Search for the cell housing the specified text and yield its (X, Y) center coordinate. 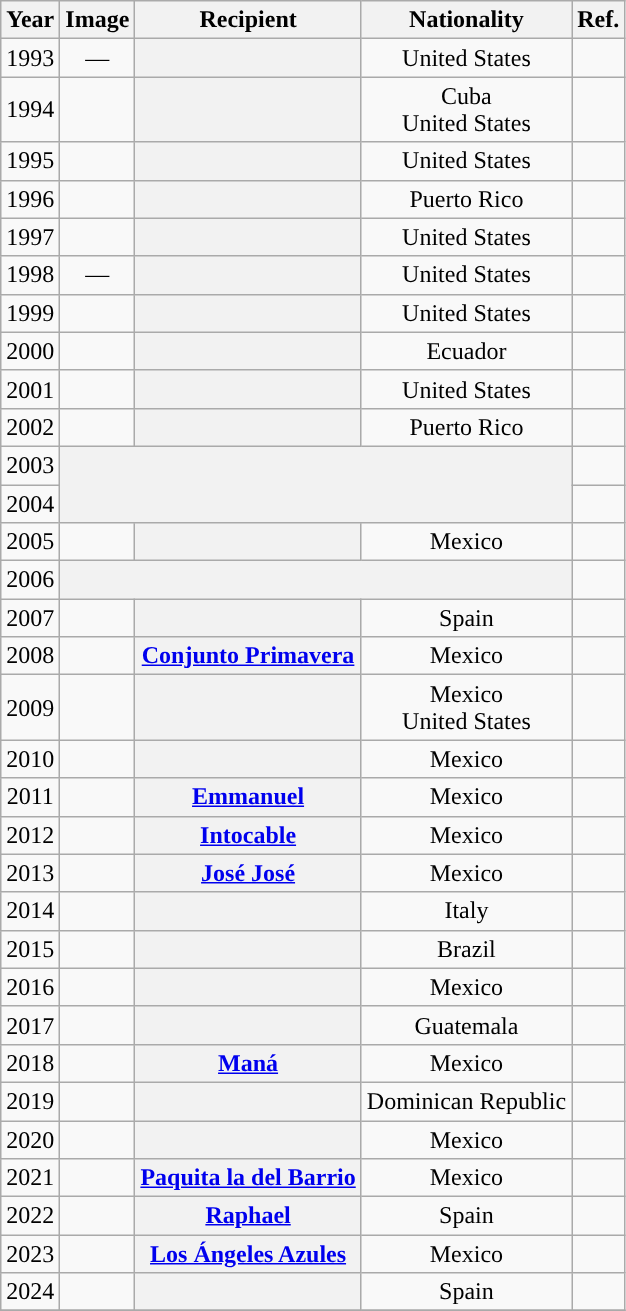
2022 (30, 1216)
1998 (30, 275)
1996 (30, 199)
2007 (30, 618)
CubaUnited States (466, 110)
1993 (30, 58)
Nationality (466, 20)
2008 (30, 656)
Ecuador (466, 351)
1995 (30, 161)
Paquita la del Barrio (248, 1178)
2015 (30, 949)
Conjunto Primavera (248, 656)
2020 (30, 1139)
Brazil (466, 949)
2013 (30, 873)
Italy (466, 911)
2004 (30, 503)
Guatemala (466, 1025)
Emmanuel (248, 797)
Dominican Republic (466, 1101)
Maná (248, 1063)
2003 (30, 465)
2023 (30, 1254)
2018 (30, 1063)
Year (30, 20)
2005 (30, 542)
2014 (30, 911)
José José (248, 873)
1999 (30, 313)
2010 (30, 759)
2024 (30, 1292)
2016 (30, 987)
Raphael (248, 1216)
Image (98, 20)
Recipient (248, 20)
Los Ángeles Azules (248, 1254)
Intocable (248, 835)
2001 (30, 389)
Ref. (598, 20)
MexicoUnited States (466, 708)
2006 (30, 580)
2009 (30, 708)
1997 (30, 237)
2000 (30, 351)
2012 (30, 835)
2021 (30, 1178)
2017 (30, 1025)
2002 (30, 427)
2019 (30, 1101)
2011 (30, 797)
1994 (30, 110)
